Scan for the cell matching the given text and deliver its (X, Y) coordinate at center. 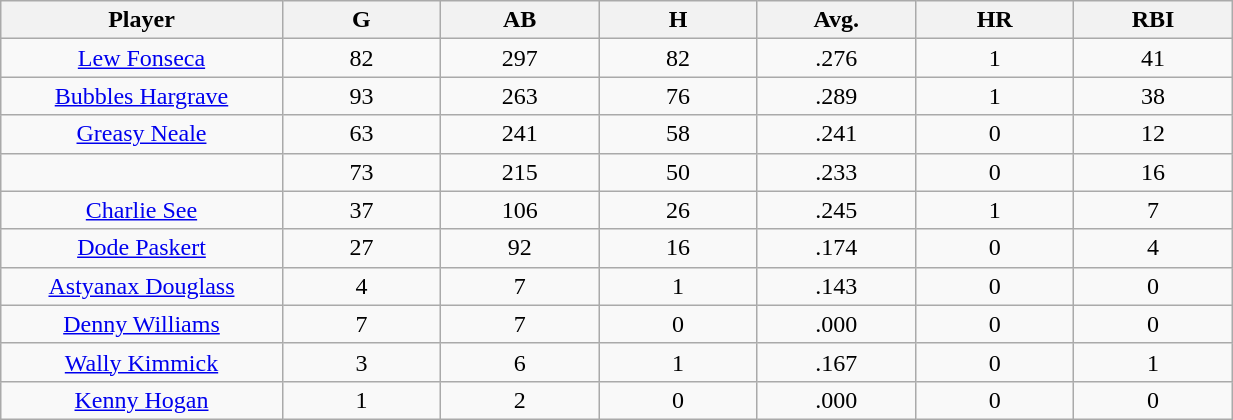
Denny Williams (142, 324)
Bubbles Hargrave (142, 96)
.174 (836, 248)
H (678, 20)
2 (520, 400)
.241 (836, 134)
Charlie See (142, 210)
Dode Paskert (142, 248)
.245 (836, 210)
.143 (836, 286)
Avg. (836, 20)
92 (520, 248)
HR (995, 20)
12 (1153, 134)
93 (361, 96)
58 (678, 134)
RBI (1153, 20)
50 (678, 172)
6 (520, 362)
Kenny Hogan (142, 400)
Wally Kimmick (142, 362)
106 (520, 210)
38 (1153, 96)
AB (520, 20)
3 (361, 362)
241 (520, 134)
.276 (836, 58)
27 (361, 248)
.233 (836, 172)
297 (520, 58)
37 (361, 210)
63 (361, 134)
.167 (836, 362)
Player (142, 20)
215 (520, 172)
73 (361, 172)
G (361, 20)
Lew Fonseca (142, 58)
.289 (836, 96)
Greasy Neale (142, 134)
41 (1153, 58)
263 (520, 96)
Astyanax Douglass (142, 286)
26 (678, 210)
76 (678, 96)
